Scan for the cell matching the given text and deliver its (x, y) coordinate at center. 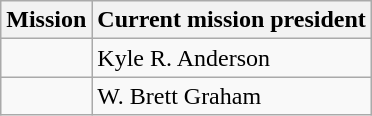
Mission (46, 20)
W. Brett Graham (232, 96)
Kyle R. Anderson (232, 58)
Current mission president (232, 20)
